For the text-containing cell, return its midpoint in [x, y] coordinate format. 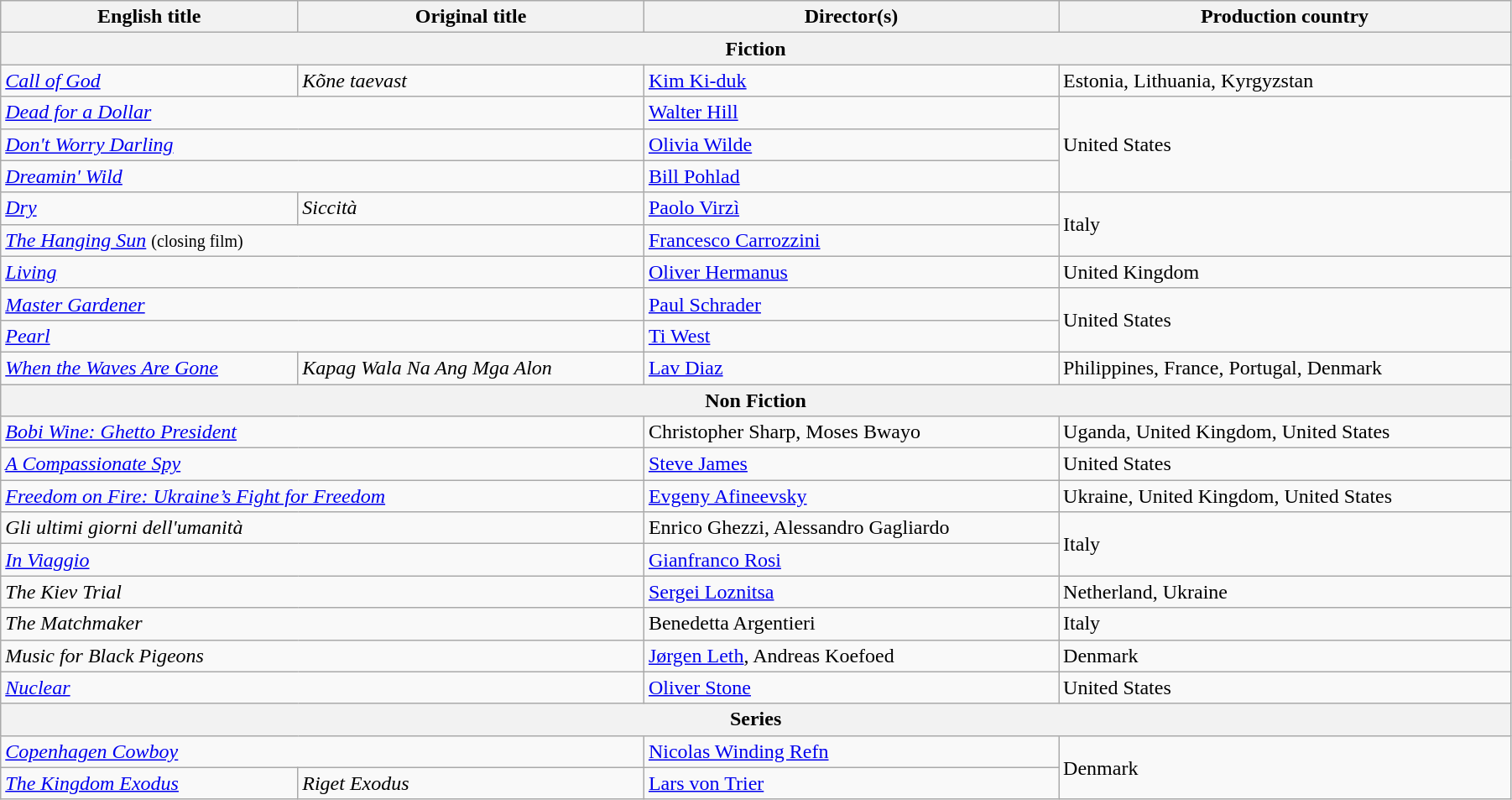
Bill Pohlad [851, 176]
Estonia, Lithuania, Kyrgyzstan [1285, 81]
In Viaggio [322, 560]
Riget Exodus [472, 783]
Director(s) [851, 17]
Dreamin' Wild [322, 176]
Ukraine, United Kingdom, United States [1285, 496]
Paolo Virzì [851, 208]
The Matchmaker [322, 624]
Sergei Loznitsa [851, 592]
Evgeny Afineevsky [851, 496]
Dry [149, 208]
When the Waves Are Gone [149, 368]
Enrico Ghezzi, Alessandro Gagliardo [851, 528]
Christopher Sharp, Moses Bwayo [851, 432]
Gianfranco Rosi [851, 560]
Freedom on Fire: Ukraine’s Fight for Freedom [322, 496]
Gli ultimi giorni dell'umanità [322, 528]
Benedetta Argentieri [851, 624]
English title [149, 17]
A Compassionate Spy [322, 464]
The Kingdom Exodus [149, 783]
Kim Ki-duk [851, 81]
Olivia Wilde [851, 144]
Siccità [472, 208]
United Kingdom [1285, 272]
Kõne taevast [472, 81]
Call of God [149, 81]
Lav Diaz [851, 368]
Music for Black Pigeons [322, 656]
Dead for a Dollar [322, 112]
Original title [472, 17]
Walter Hill [851, 112]
The Kiev Trial [322, 592]
The Hanging Sun (closing film) [322, 240]
Philippines, France, Portugal, Denmark [1285, 368]
Pearl [322, 336]
Uganda, United Kingdom, United States [1285, 432]
Steve James [851, 464]
Netherland, Ukraine [1285, 592]
Paul Schrader [851, 304]
Kapag Wala Na Ang Mga Alon [472, 368]
Jørgen Leth, Andreas Koefoed [851, 656]
Nuclear [322, 688]
Bobi Wine: Ghetto President [322, 432]
Non Fiction [756, 400]
Series [756, 719]
Copenhagen Cowboy [322, 751]
Francesco Carrozzini [851, 240]
Don't Worry Darling [322, 144]
Master Gardener [322, 304]
Lars von Trier [851, 783]
Production country [1285, 17]
Oliver Hermanus [851, 272]
Living [322, 272]
Ti West [851, 336]
Fiction [756, 49]
Oliver Stone [851, 688]
Nicolas Winding Refn [851, 751]
